Scan for the cell matching the given text and deliver its (X, Y) coordinate at center. 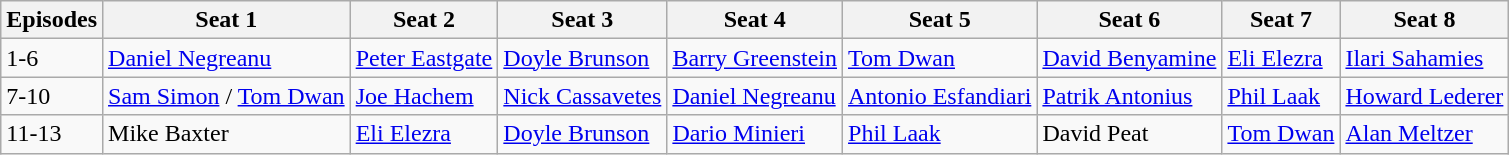
Seat 1 (227, 20)
1-6 (52, 58)
Peter Eastgate (424, 58)
Seat 4 (755, 20)
Seat 8 (1424, 20)
Seat 2 (424, 20)
Joe Hachem (424, 96)
Patrik Antonius (1130, 96)
Seat 6 (1130, 20)
Nick Cassavetes (582, 96)
Alan Meltzer (1424, 134)
Mike Baxter (227, 134)
Seat 3 (582, 20)
Howard Lederer (1424, 96)
Seat 5 (940, 20)
7-10 (52, 96)
David Peat (1130, 134)
11-13 (52, 134)
Ilari Sahamies (1424, 58)
Episodes (52, 20)
David Benyamine (1130, 58)
Barry Greenstein (755, 58)
Seat 7 (1281, 20)
Antonio Esfandiari (940, 96)
Sam Simon / Tom Dwan (227, 96)
Dario Minieri (755, 134)
